For the text-containing cell, return its midpoint in [x, y] coordinate format. 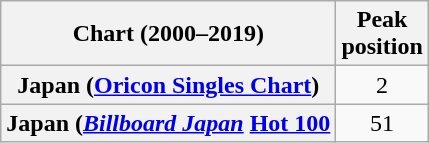
Japan (Oricon Singles Chart) [168, 85]
Peak position [382, 34]
2 [382, 85]
Japan (Billboard Japan Hot 100 [168, 123]
51 [382, 123]
Chart (2000–2019) [168, 34]
